Output the (x, y) coordinate of the center of the cell containing the given text.  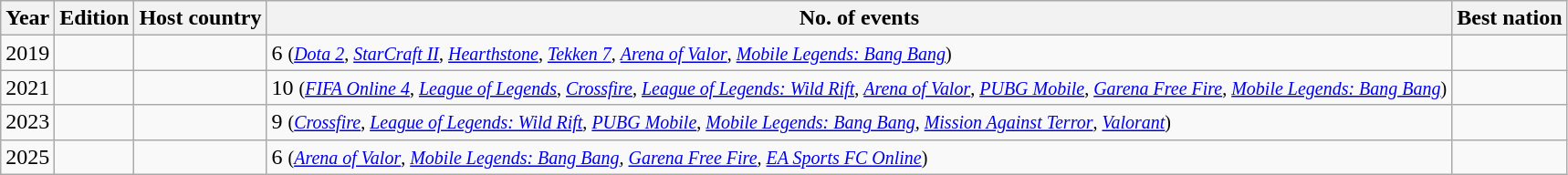
No. of events (860, 18)
2025 (27, 157)
9 (Crossfire, League of Legends: Wild Rift, PUBG Mobile, Mobile Legends: Bang Bang, Mission Against Terror, Valorant) (860, 122)
Best nation (1510, 18)
2021 (27, 87)
6 (Arena of Valor, Mobile Legends: Bang Bang, Garena Free Fire, EA Sports FC Online) (860, 157)
Year (27, 18)
2019 (27, 53)
2023 (27, 122)
Edition (95, 18)
Host country (201, 18)
6 (Dota 2, StarCraft II, Hearthstone, Tekken 7, Arena of Valor, Mobile Legends: Bang Bang) (860, 53)
